Scan for the cell matching the given text and deliver its (X, Y) coordinate at center. 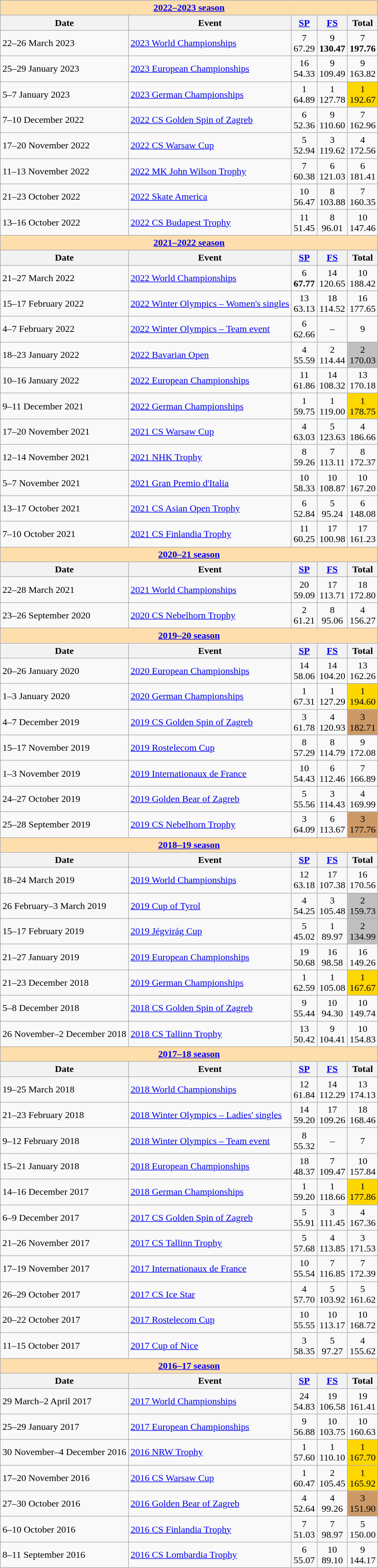
21–23 December 2018 (65, 983)
2017 Internationaux de France (210, 1268)
2018 Winter Olympics – Team event (210, 1141)
2018 CS Tallinn Trophy (210, 1034)
26 November–2 December 2018 (65, 1034)
2021 CS Finlandia Trophy (210, 534)
21–27 January 2019 (65, 957)
2022 Skate America (210, 197)
10–16 January 2022 (65, 380)
14 112.29 (332, 1090)
13 162.26 (363, 671)
2019 European Championships (210, 957)
14 59.20 (304, 1115)
1 167.67 (363, 983)
2017 European Championships (210, 1427)
10 108.87 (332, 483)
4 120.93 (332, 722)
6 52.36 (304, 120)
5 97.27 (332, 1346)
11 61.86 (304, 380)
16 54.33 (304, 68)
5–7 January 2023 (65, 94)
10 160.63 (363, 1427)
2 170.03 (363, 355)
10 56.47 (304, 197)
4–7 February 2022 (65, 329)
2022 MK John Wilson Trophy (210, 171)
13 170.18 (363, 380)
1 194.60 (363, 697)
5 57.68 (304, 1243)
5 123.63 (332, 431)
2019 CS Nebelhorn Trophy (210, 824)
1 110.10 (332, 1453)
6 148.08 (363, 509)
2023 European Championships (210, 68)
8–11 September 2016 (65, 1555)
2019 Rostelecom Cup (210, 748)
1 178.75 (363, 406)
9 109.49 (332, 68)
10 55.54 (304, 1268)
2016 CS Finlandia Trophy (210, 1529)
6 67.77 (304, 278)
10 157.84 (363, 1166)
26–29 October 2017 (65, 1294)
15–21 January 2018 (65, 1166)
15–17 November 2019 (65, 748)
25–29 January 2017 (65, 1427)
2023 World Championships (210, 43)
2021 CS Warsaw Cup (210, 431)
1–3 November 2019 (65, 773)
10 58.33 (304, 483)
22–26 March 2023 (65, 43)
29 March–2 April 2017 (65, 1401)
21–27 March 2022 (65, 278)
3 177.76 (363, 824)
10 89.10 (332, 1555)
23–26 September 2020 (65, 615)
3 182.71 (363, 722)
6 112.46 (332, 773)
1 105.08 (332, 983)
2018–19 season (189, 845)
2021 World Championships (210, 590)
1 127.78 (332, 94)
2 134.99 (363, 931)
17 113.71 (332, 590)
14 104.20 (332, 671)
17–19 November 2017 (65, 1268)
2023 German Championships (210, 94)
3 114.43 (332, 799)
2017 World Championships (210, 1401)
9 130.47 (332, 43)
14 58.06 (304, 671)
13 174.13 (363, 1090)
2017 CS Ice Star (210, 1294)
2 105.45 (332, 1478)
2022 CS Warsaw Cup (210, 146)
9 56.88 (304, 1427)
5 150.00 (363, 1529)
10 188.42 (363, 278)
1 165.92 (363, 1478)
10 54.43 (304, 773)
2017 CS Tallinn Trophy (210, 1243)
5–7 November 2021 (65, 483)
24 54.83 (304, 1401)
10 167.20 (363, 483)
4 155.62 (363, 1346)
4 169.99 (363, 799)
3 64.09 (304, 824)
6 113.67 (332, 824)
18–23 January 2022 (65, 355)
8 59.26 (304, 457)
4 99.26 (332, 1504)
20–26 January 2020 (65, 671)
2020 CS Nebelhorn Trophy (210, 615)
17 107.38 (332, 880)
2 114.44 (332, 355)
16 98.58 (332, 957)
1 59.75 (304, 406)
2018 World Championships (210, 1090)
21–23 October 2022 (65, 197)
2018 European Championships (210, 1166)
26 February–3 March 2019 (65, 905)
1 119.00 (332, 406)
2021 NHK Trophy (210, 457)
19 106.58 (332, 1401)
6 55.07 (304, 1555)
7 109.47 (332, 1166)
5 55.91 (304, 1217)
7 67.29 (304, 43)
2022 European Championships (210, 380)
2021–2022 season (189, 243)
4 57.70 (304, 1294)
1 67.31 (304, 697)
9 110.60 (332, 120)
10 147.46 (363, 222)
7 162.96 (363, 120)
7 (363, 1141)
1 59.20 (304, 1192)
5 103.92 (332, 1294)
1 64.89 (304, 94)
16 149.26 (363, 957)
13–16 October 2022 (65, 222)
10 149.74 (363, 1008)
6–9 December 2017 (65, 1217)
19 50.68 (304, 957)
25–29 January 2023 (65, 68)
2019 Cup of Tyrol (210, 905)
3 61.78 (304, 722)
1 62.59 (304, 983)
2021 Gran Premio d'Italia (210, 483)
1 118.66 (332, 1192)
1 127.29 (332, 697)
3 151.90 (363, 1504)
2019 Internationaux de France (210, 773)
17–20 November 2022 (65, 146)
24–27 October 2019 (65, 799)
7 197.76 (363, 43)
5 161.62 (363, 1294)
2 159.73 (363, 905)
2022 CS Budapest Trophy (210, 222)
2019–20 season (189, 635)
1 57.60 (304, 1453)
16 177.65 (363, 304)
2016–17 season (189, 1366)
4 55.59 (304, 355)
2020 European Championships (210, 671)
2022 Winter Olympics – Women's singles (210, 304)
10 154.83 (363, 1034)
11 60.25 (304, 534)
10 55.55 (304, 1320)
10 113.17 (332, 1320)
2022 Bavarian Open (210, 355)
7 172.39 (363, 1268)
9–12 February 2018 (65, 1141)
6 52.84 (304, 509)
4 54.25 (304, 905)
2016 CS Warsaw Cup (210, 1478)
25–28 September 2019 (65, 824)
7–10 October 2021 (65, 534)
2018 German Championships (210, 1192)
5 52.94 (304, 146)
2016 CS Lombardia Trophy (210, 1555)
2 61.21 (304, 615)
2021 CS Asian Open Trophy (210, 509)
9 172.08 (363, 748)
2019 Jégvirág Cup (210, 931)
10 103.75 (332, 1427)
7 160.35 (363, 197)
6 181.41 (363, 171)
17 161.23 (363, 534)
5 55.56 (304, 799)
17 100.98 (332, 534)
7 98.97 (332, 1529)
9 (363, 329)
21–23 February 2018 (65, 1115)
8 172.37 (363, 457)
1 192.67 (363, 94)
4 172.56 (363, 146)
9 104.41 (332, 1034)
2019 CS Golden Spin of Zagreb (210, 722)
2016 Golden Bear of Zagreb (210, 1504)
11–15 October 2017 (65, 1346)
7 51.03 (304, 1529)
19 161.41 (363, 1401)
12 61.84 (304, 1090)
4 63.03 (304, 431)
2017 CS Golden Spin of Zagreb (210, 1217)
2018 CS Golden Spin of Zagreb (210, 1008)
3 171.53 (363, 1243)
2020 German Championships (210, 697)
22–28 March 2021 (65, 590)
4 167.36 (363, 1217)
2022 CS Golden Spin of Zagreb (210, 120)
17 109.26 (332, 1115)
11 51.45 (304, 222)
7 113.11 (332, 457)
11–13 November 2022 (65, 171)
21–26 November 2017 (65, 1243)
7 166.89 (363, 773)
6–10 October 2016 (65, 1529)
12–14 November 2021 (65, 457)
15–17 February 2022 (65, 304)
7 116.85 (332, 1268)
7–10 December 2022 (65, 120)
1 177.86 (363, 1192)
13–17 October 2021 (65, 509)
3 111.45 (332, 1217)
30 November–4 December 2016 (65, 1453)
2022–2023 season (189, 8)
2019 World Championships (210, 880)
2017 Rostelecom Cup (210, 1320)
5 95.24 (332, 509)
13 50.42 (304, 1034)
6 121.03 (332, 171)
9 163.82 (363, 68)
17–20 November 2016 (65, 1478)
8 114.79 (332, 748)
4 113.85 (332, 1243)
2017–18 season (189, 1054)
4 156.27 (363, 615)
20–22 October 2017 (65, 1320)
2017 Cup of Nice (210, 1346)
8 103.88 (332, 197)
17–20 November 2021 (65, 431)
10 94.30 (332, 1008)
2020–21 season (189, 554)
14 108.32 (332, 380)
13 63.13 (304, 304)
8 95.06 (332, 615)
3 119.62 (332, 146)
2022 World Championships (210, 278)
14–16 December 2017 (65, 1192)
10 168.72 (363, 1320)
1 60.47 (304, 1478)
15–17 February 2019 (65, 931)
19–25 March 2018 (65, 1090)
1–3 January 2020 (65, 697)
1 89.97 (332, 931)
8 57.29 (304, 748)
4 52.64 (304, 1504)
9–11 December 2021 (65, 406)
18 114.52 (332, 304)
8 55.32 (304, 1141)
2019 Golden Bear of Zagreb (210, 799)
4 186.66 (363, 431)
5 45.02 (304, 931)
9 144.17 (363, 1555)
20 59.09 (304, 590)
18 168.46 (363, 1115)
16 170.56 (363, 880)
5–8 December 2018 (65, 1008)
8 96.01 (332, 222)
4–7 December 2019 (65, 722)
1 167.70 (363, 1453)
18 48.37 (304, 1166)
27–30 October 2016 (65, 1504)
12 63.18 (304, 880)
2019 German Championships (210, 983)
18–24 March 2019 (65, 880)
6 62.66 (304, 329)
18 172.80 (363, 590)
2022 German Championships (210, 406)
14 120.65 (332, 278)
3 105.48 (332, 905)
2022 Winter Olympics – Team event (210, 329)
3 58.35 (304, 1346)
7 60.38 (304, 171)
2016 NRW Trophy (210, 1453)
2018 Winter Olympics – Ladies' singles (210, 1115)
9 55.44 (304, 1008)
